Search for the cell housing the specified text and yield its [X, Y] center coordinate. 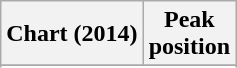
Peakposition [189, 34]
Chart (2014) [72, 34]
